Detect which cell encompasses the target text, then output its (x, y) center coordinate. 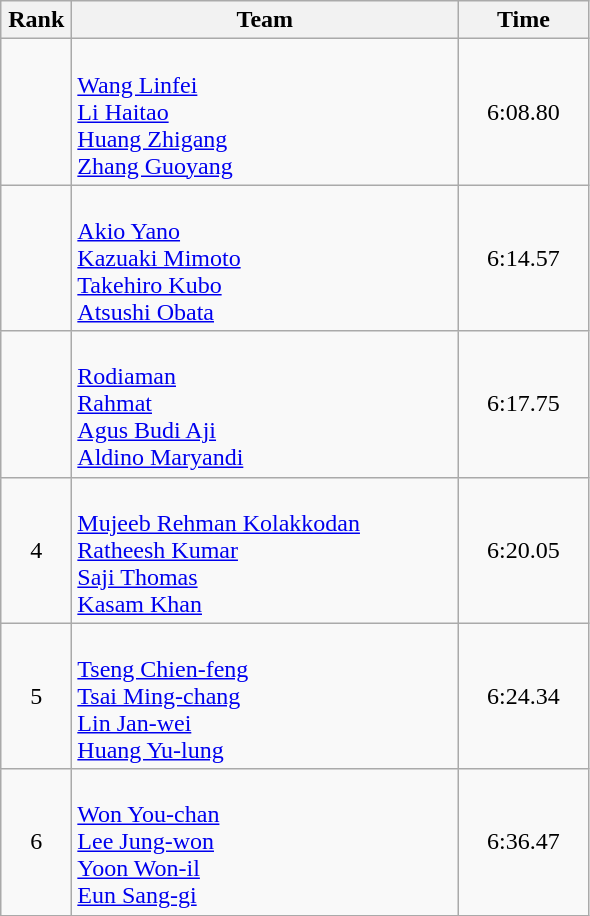
Rank (36, 20)
Wang LinfeiLi HaitaoHuang ZhigangZhang Guoyang (265, 112)
RodiamanRahmatAgus Budi AjiAldino Maryandi (265, 404)
6 (36, 842)
6:08.80 (524, 112)
Mujeeb Rehman KolakkodanRatheesh KumarSaji ThomasKasam Khan (265, 550)
6:36.47 (524, 842)
6:17.75 (524, 404)
6:20.05 (524, 550)
Time (524, 20)
Team (265, 20)
5 (36, 696)
Akio YanoKazuaki MimotoTakehiro KuboAtsushi Obata (265, 258)
Won You-chanLee Jung-wonYoon Won-ilEun Sang-gi (265, 842)
Tseng Chien-fengTsai Ming-changLin Jan-weiHuang Yu-lung (265, 696)
4 (36, 550)
6:14.57 (524, 258)
6:24.34 (524, 696)
